Return the (x, y) coordinate for the center point of the cell that contains the specified text.  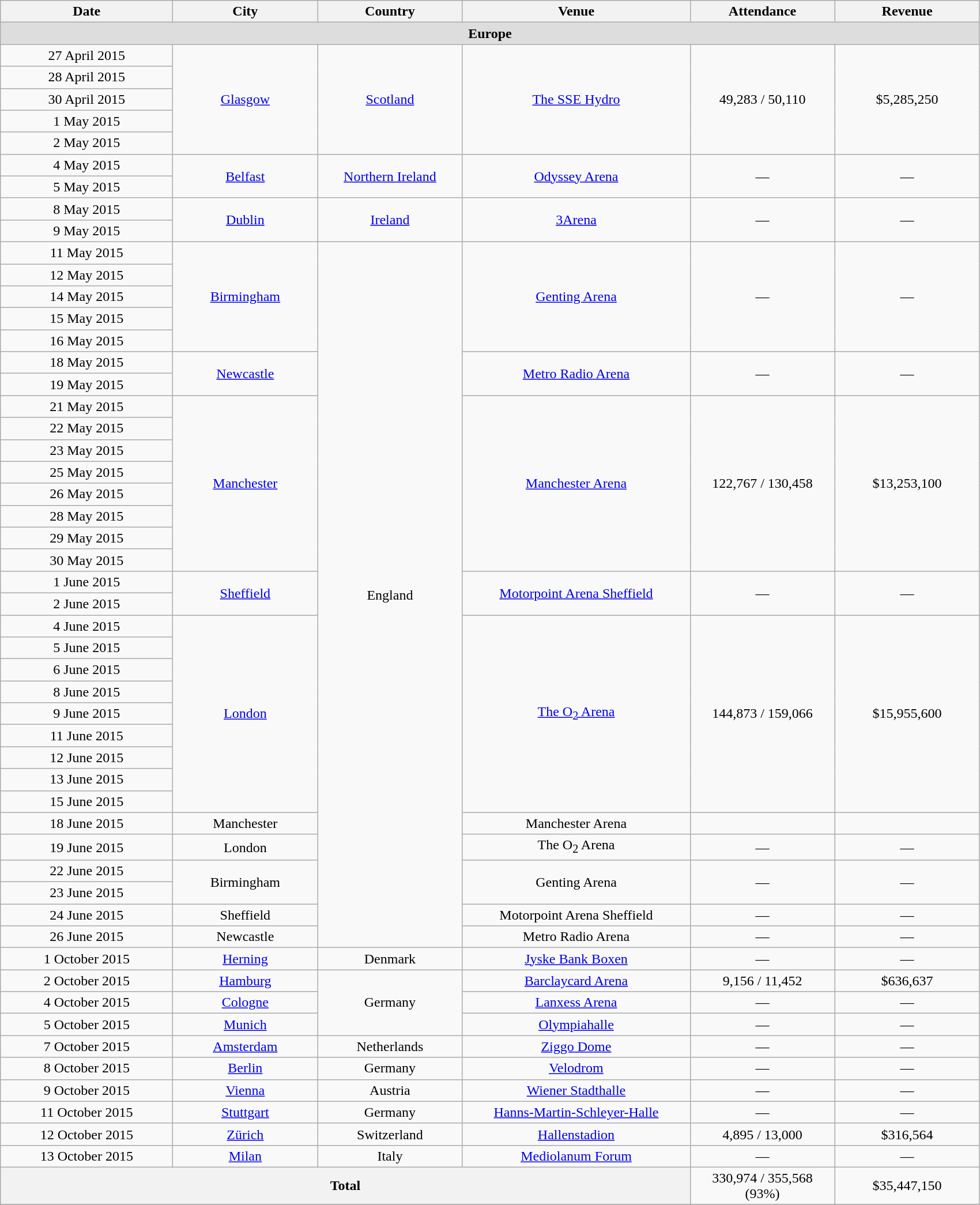
12 June 2015 (86, 758)
Total (345, 1185)
$13,253,100 (907, 483)
Hanns-Martin-Schleyer-Halle (576, 1112)
Scotland (390, 99)
9,156 / 11,452 (762, 981)
12 May 2015 (86, 275)
Italy (390, 1156)
Vienna (246, 1090)
Odyssey Arena (576, 176)
30 April 2015 (86, 99)
Mediolanum Forum (576, 1156)
5 October 2015 (86, 1025)
4 May 2015 (86, 165)
Lanxess Arena (576, 1003)
Netherlands (390, 1046)
14 May 2015 (86, 297)
4 October 2015 (86, 1003)
Velodrom (576, 1068)
330,974 / 355,568(93%) (762, 1185)
Attendance (762, 12)
$636,637 (907, 981)
8 May 2015 (86, 209)
Switzerland (390, 1134)
Austria (390, 1090)
19 June 2015 (86, 847)
18 May 2015 (86, 363)
England (390, 594)
12 October 2015 (86, 1134)
28 May 2015 (86, 516)
Denmark (390, 959)
The SSE Hydro (576, 99)
Jyske Bank Boxen (576, 959)
15 May 2015 (86, 319)
$35,447,150 (907, 1185)
2 May 2015 (86, 143)
Date (86, 12)
Glasgow (246, 99)
144,873 / 159,066 (762, 714)
8 June 2015 (86, 692)
25 May 2015 (86, 472)
Country (390, 12)
Munich (246, 1025)
26 May 2015 (86, 494)
Cologne (246, 1003)
1 May 2015 (86, 121)
24 June 2015 (86, 915)
4,895 / 13,000 (762, 1134)
11 October 2015 (86, 1112)
15 June 2015 (86, 801)
16 May 2015 (86, 341)
5 June 2015 (86, 648)
13 June 2015 (86, 780)
City (246, 12)
4 June 2015 (86, 626)
Milan (246, 1156)
29 May 2015 (86, 538)
23 June 2015 (86, 893)
122,767 / 130,458 (762, 483)
26 June 2015 (86, 937)
3Arena (576, 220)
Venue (576, 12)
2 June 2015 (86, 604)
21 May 2015 (86, 406)
Amsterdam (246, 1046)
Berlin (246, 1068)
Dublin (246, 220)
Northern Ireland (390, 176)
30 May 2015 (86, 560)
8 October 2015 (86, 1068)
Revenue (907, 12)
23 May 2015 (86, 450)
27 April 2015 (86, 55)
28 April 2015 (86, 77)
Ireland (390, 220)
Hallenstadion (576, 1134)
9 May 2015 (86, 231)
Ziggo Dome (576, 1046)
2 October 2015 (86, 981)
Hamburg (246, 981)
Belfast (246, 176)
11 May 2015 (86, 253)
11 June 2015 (86, 736)
$5,285,250 (907, 99)
Europe (490, 33)
9 June 2015 (86, 714)
Stuttgart (246, 1112)
49,283 / 50,110 (762, 99)
Olympiahalle (576, 1025)
$15,955,600 (907, 714)
Wiener Stadthalle (576, 1090)
18 June 2015 (86, 823)
Herning (246, 959)
$316,564 (907, 1134)
22 June 2015 (86, 871)
5 May 2015 (86, 187)
Barclaycard Arena (576, 981)
22 May 2015 (86, 428)
7 October 2015 (86, 1046)
1 June 2015 (86, 582)
Zürich (246, 1134)
6 June 2015 (86, 670)
13 October 2015 (86, 1156)
1 October 2015 (86, 959)
19 May 2015 (86, 385)
9 October 2015 (86, 1090)
